Locate the cell with the specified text and output its (x, y) center coordinate. 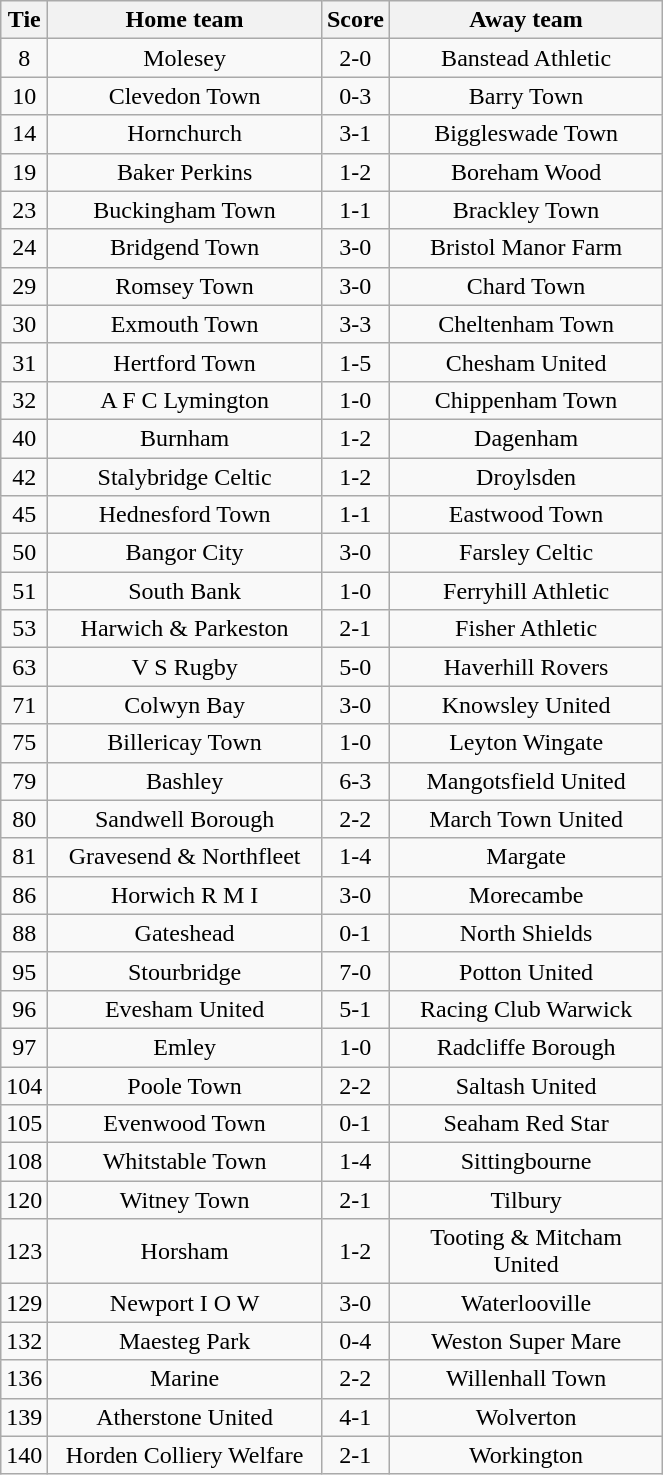
0-4 (355, 1341)
95 (24, 971)
Maesteg Park (185, 1341)
South Bank (185, 591)
Gateshead (185, 933)
5-1 (355, 1009)
Stourbridge (185, 971)
Workington (526, 1455)
19 (24, 172)
0-3 (355, 96)
Score (355, 20)
Atherstone United (185, 1417)
Romsey Town (185, 286)
Poole Town (185, 1085)
Gravesend & Northfleet (185, 857)
14 (24, 134)
129 (24, 1303)
1-5 (355, 362)
Sittingbourne (526, 1162)
24 (24, 248)
Chippenham Town (526, 400)
Burnham (185, 438)
Farsley Celtic (526, 553)
Biggleswade Town (526, 134)
Radcliffe Borough (526, 1047)
6-3 (355, 781)
Home team (185, 20)
75 (24, 743)
Hornchurch (185, 134)
50 (24, 553)
Saltash United (526, 1085)
5-0 (355, 667)
Leyton Wingate (526, 743)
Mangotsfield United (526, 781)
123 (24, 1252)
Weston Super Mare (526, 1341)
Horwich R M I (185, 895)
79 (24, 781)
2-0 (355, 58)
Evenwood Town (185, 1124)
Eastwood Town (526, 515)
96 (24, 1009)
140 (24, 1455)
97 (24, 1047)
Cheltenham Town (526, 324)
80 (24, 819)
Molesey (185, 58)
Margate (526, 857)
3-1 (355, 134)
Stalybridge Celtic (185, 477)
105 (24, 1124)
Hertford Town (185, 362)
Chard Town (526, 286)
Chesham United (526, 362)
Emley (185, 1047)
Baker Perkins (185, 172)
Waterlooville (526, 1303)
51 (24, 591)
120 (24, 1200)
132 (24, 1341)
Morecambe (526, 895)
7-0 (355, 971)
Haverhill Rovers (526, 667)
88 (24, 933)
23 (24, 210)
Wolverton (526, 1417)
Buckingham Town (185, 210)
63 (24, 667)
53 (24, 629)
Tie (24, 20)
136 (24, 1379)
86 (24, 895)
A F C Lymington (185, 400)
Brackley Town (526, 210)
Horsham (185, 1252)
Ferryhill Athletic (526, 591)
Boreham Wood (526, 172)
Away team (526, 20)
Exmouth Town (185, 324)
10 (24, 96)
4-1 (355, 1417)
Tooting & Mitcham United (526, 1252)
Billericay Town (185, 743)
32 (24, 400)
45 (24, 515)
Horden Colliery Welfare (185, 1455)
Bridgend Town (185, 248)
Dagenham (526, 438)
Tilbury (526, 1200)
Evesham United (185, 1009)
8 (24, 58)
Clevedon Town (185, 96)
Droylsden (526, 477)
31 (24, 362)
29 (24, 286)
Hednesford Town (185, 515)
V S Rugby (185, 667)
Potton United (526, 971)
March Town United (526, 819)
30 (24, 324)
Bangor City (185, 553)
Bristol Manor Farm (526, 248)
Banstead Athletic (526, 58)
Bashley (185, 781)
Harwich & Parkeston (185, 629)
71 (24, 705)
Colwyn Bay (185, 705)
Whitstable Town (185, 1162)
104 (24, 1085)
139 (24, 1417)
3-3 (355, 324)
Knowsley United (526, 705)
81 (24, 857)
108 (24, 1162)
Sandwell Borough (185, 819)
Fisher Athletic (526, 629)
Witney Town (185, 1200)
Willenhall Town (526, 1379)
Newport I O W (185, 1303)
Racing Club Warwick (526, 1009)
North Shields (526, 933)
Seaham Red Star (526, 1124)
42 (24, 477)
Marine (185, 1379)
40 (24, 438)
Barry Town (526, 96)
